Provide the (X, Y) coordinate of the cell's center where the given text is located.  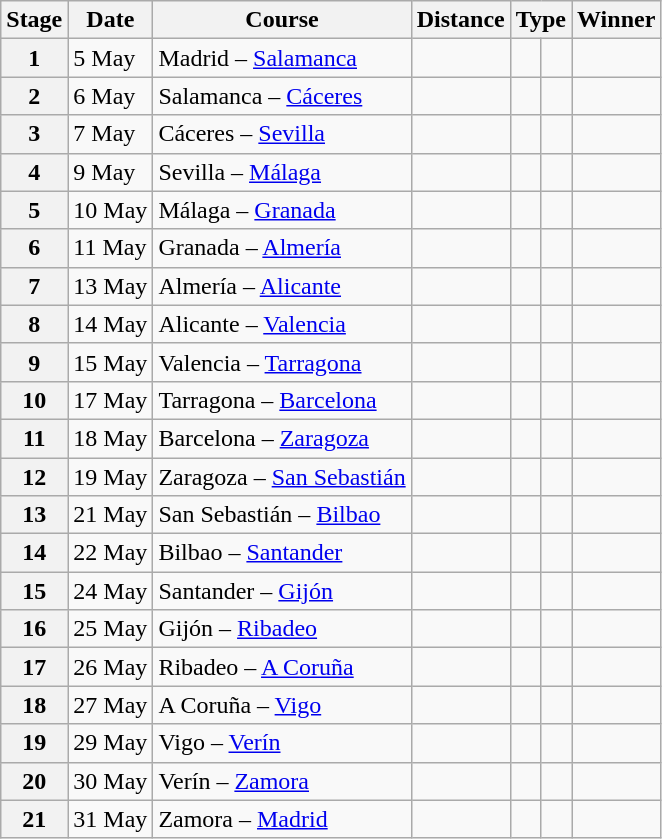
10 May (110, 210)
Date (110, 20)
2 (34, 96)
21 (34, 819)
7 (34, 286)
13 (34, 515)
Santander – Gijón (282, 591)
9 (34, 362)
30 May (110, 781)
27 May (110, 705)
19 (34, 743)
4 (34, 172)
22 May (110, 553)
Madrid – Salamanca (282, 58)
6 May (110, 96)
7 May (110, 134)
Bilbao – Santander (282, 553)
Cáceres – Sevilla (282, 134)
Gijón – Ribadeo (282, 629)
24 May (110, 591)
Sevilla – Málaga (282, 172)
18 (34, 705)
6 (34, 248)
3 (34, 134)
8 (34, 324)
Tarragona – Barcelona (282, 400)
18 May (110, 438)
26 May (110, 667)
Barcelona – Zaragoza (282, 438)
9 May (110, 172)
5 May (110, 58)
14 May (110, 324)
21 May (110, 515)
Zaragoza – San Sebastián (282, 477)
11 (34, 438)
Type (540, 20)
14 (34, 553)
Zamora – Madrid (282, 819)
31 May (110, 819)
Distance (460, 20)
San Sebastián – Bilbao (282, 515)
Valencia – Tarragona (282, 362)
Course (282, 20)
25 May (110, 629)
20 (34, 781)
Verín – Zamora (282, 781)
17 May (110, 400)
Vigo – Verín (282, 743)
1 (34, 58)
10 (34, 400)
29 May (110, 743)
17 (34, 667)
Stage (34, 20)
16 (34, 629)
12 (34, 477)
15 May (110, 362)
5 (34, 210)
A Coruña – Vigo (282, 705)
13 May (110, 286)
Almería – Alicante (282, 286)
Granada – Almería (282, 248)
Winner (616, 20)
Alicante – Valencia (282, 324)
11 May (110, 248)
Ribadeo – A Coruña (282, 667)
15 (34, 591)
Salamanca – Cáceres (282, 96)
Málaga – Granada (282, 210)
19 May (110, 477)
